Capture the cell that displays the provided text and extract its [x, y] central coordinate. 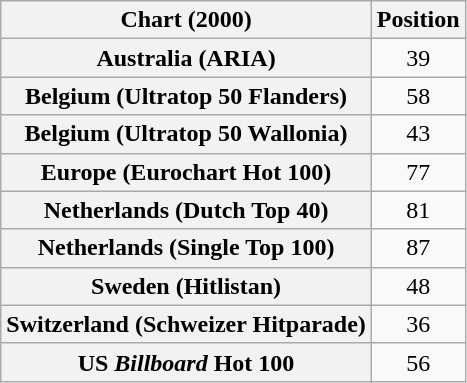
Netherlands (Single Top 100) [186, 248]
US Billboard Hot 100 [186, 362]
39 [418, 58]
77 [418, 172]
36 [418, 324]
48 [418, 286]
Belgium (Ultratop 50 Wallonia) [186, 134]
81 [418, 210]
43 [418, 134]
Chart (2000) [186, 20]
58 [418, 96]
Europe (Eurochart Hot 100) [186, 172]
Position [418, 20]
Belgium (Ultratop 50 Flanders) [186, 96]
Australia (ARIA) [186, 58]
Sweden (Hitlistan) [186, 286]
56 [418, 362]
Switzerland (Schweizer Hitparade) [186, 324]
87 [418, 248]
Netherlands (Dutch Top 40) [186, 210]
